From the cell containing the given text, extract its center point as (x, y) coordinate. 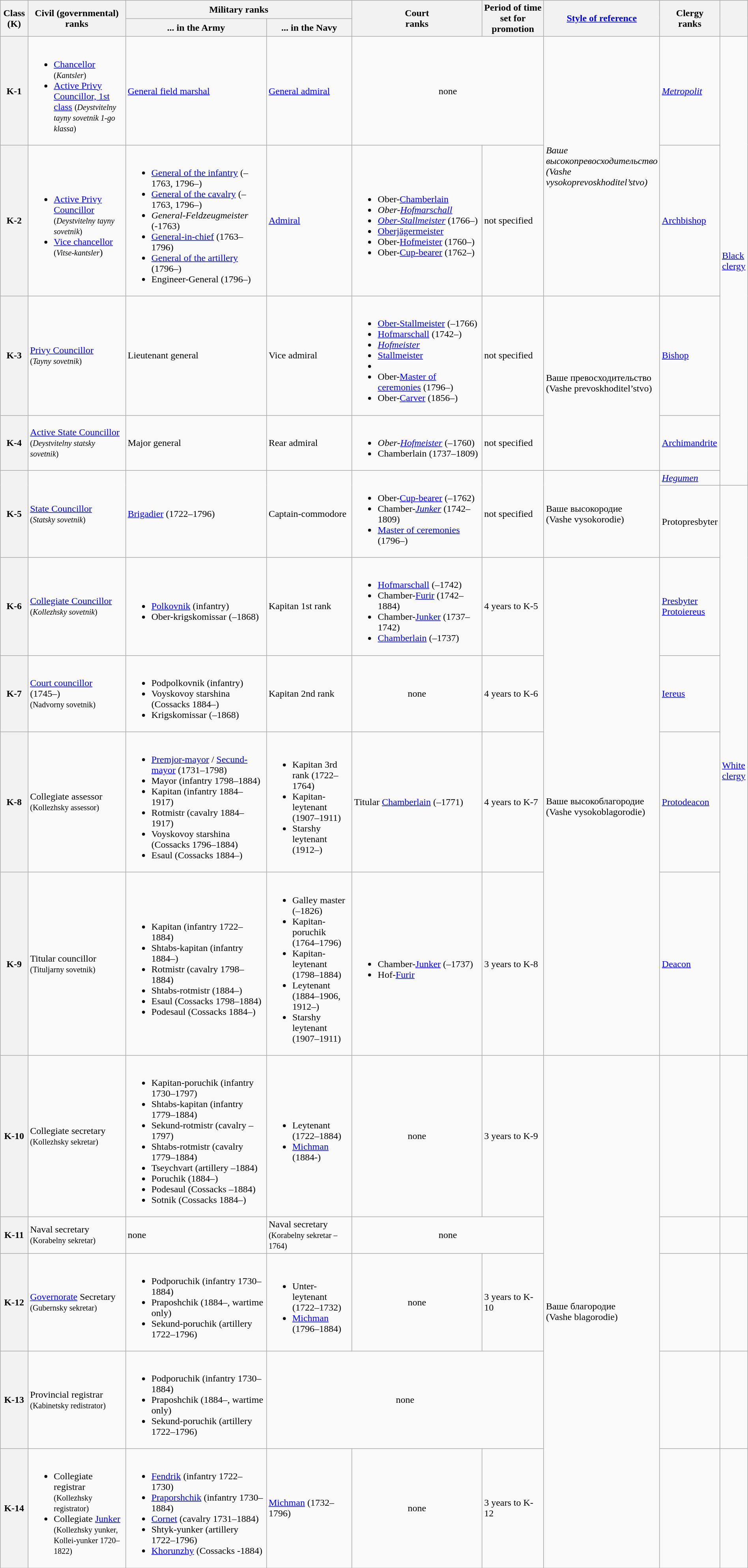
General field marshal (196, 91)
Hofmarschall (–1742)Chamber-Furir (1742–1884)Chamber-Junker (1737–1742)Chamberlain (–1737) (417, 606)
Archbishop (690, 221)
K-9 (14, 964)
... in the Navy (309, 28)
Polkovnik (infantry)Ober-krigskomissar (–1868) (196, 606)
K-11 (14, 1235)
Podpolkovnik (infantry)Voyskovoy starshina (Cossacks 1884–)Krigskomissar (–1868) (196, 694)
K-13 (14, 1400)
Ваше превосходительство (Vashe prevoskhoditel’stvo) (602, 383)
Bishop (690, 356)
Ober-Hofmeister (–1760)Chamberlain (1737–1809) (417, 443)
Collegiate secretary (Kollezhsky sekretar) (77, 1136)
Ober-Stallmeister (–1766)Hofmarschall (1742–)HofmeisterStallmeisterOber-Master of ceremonies (1796–)Ober-Carver (1856–) (417, 356)
Kapitan 2nd rank (309, 694)
4 years to K-6 (513, 694)
White clergy (734, 770)
Leytenant (1722–1884)Michman (1884-) (309, 1136)
K-1 (14, 91)
3 years to K-8 (513, 964)
Class(K) (14, 19)
Kapitan 1st rank (309, 606)
Ваше высокородие(Vashe vysokorodie) (602, 514)
Deacon (690, 964)
Michman (1732–1796) (309, 1508)
Unter-leytenant (1722–1732)Michman (1796–1884) (309, 1302)
K-2 (14, 221)
Iereus (690, 694)
K-5 (14, 514)
Ваше высокопревосходительство (Vashe vysokoprevoskhoditel’stvo) (602, 166)
PresbyterProtoiereus (690, 606)
Provincial registrar(Kabinetsky redistrator) (77, 1400)
General admiral (309, 91)
Ober-Cup-bearer (–1762)Chamber-Junker (1742–1809)Master of ceremonies (1796–) (417, 514)
Period of time set for promotion (513, 19)
Governorate Secretary(Gubernsky sekretar) (77, 1302)
Brigadier (1722–1796) (196, 514)
Major general (196, 443)
Fendrik (infantry 1722–1730)Praporshchik (infantry 1730–1884)Cornet (cavalry 1731–1884)Shtyk-yunker (artillery 1722–1796)Khorunzhy (Cossacks -1884) (196, 1508)
Chancellor (Kantsler)Active Privy Councillor, 1st class (Deystvitelny tayny sovetnik 1-go klassa) (77, 91)
Naval secretary(Korabelny sekretar) (77, 1235)
Style of reference (602, 19)
K-6 (14, 606)
Court councillor (1745–)(Nadvorny sovetnik) (77, 694)
K-10 (14, 1136)
K-8 (14, 802)
Titular Chamberlain (–1771) (417, 802)
3 years to K-9 (513, 1136)
K-14 (14, 1508)
4 years to K-5 (513, 606)
Vice admiral (309, 356)
Metropolit (690, 91)
K-7 (14, 694)
K-4 (14, 443)
Chamber-Junker (–1737)Hof-Furir (417, 964)
Kapitan 3rd rank (1722–1764)Kapitan-leytenant (1907–1911)Starshy leytenant (1912–) (309, 802)
3 years to K-12 (513, 1508)
Active State Councillor(Deystvitelny statsky sovetnik) (77, 443)
Rear admiral (309, 443)
Privy Councillor(Tayny sovetnik) (77, 356)
Active Privy Councillor (Deystvitelny tayny sovetnik)Vice chancellor (Vitse-kantsler) (77, 221)
Civil (governmental)ranks (77, 19)
4 years to K-7 (513, 802)
Clergyranks (690, 19)
Collegiate Councillor(Kollezhsky sovetnik) (77, 606)
K-12 (14, 1302)
Military ranks (239, 9)
K-3 (14, 356)
Protopresbyter (690, 521)
Ober-ChamberlainOber-HofmarschallOber-Stallmeister (1766–)OberjägermeisterOber-Hofmeister (1760–)Ober-Cup-bearer (1762–) (417, 221)
Collegiate assessor(Kollezhsky assessor) (77, 802)
3 years to K-10 (513, 1302)
Captain-commodore (309, 514)
Hegumen (690, 478)
Archimandrite (690, 443)
Collegiate registrar (Kollezhsky registrator)Collegiate Junker (Kollezhsky yunker, Kollei-yunker 1720–1822) (77, 1508)
Ваше благородие(Vashe blagorodie) (602, 1311)
Galley master (–1826)Kapitan-poruchik (1764–1796)Kapitan-leytenant (1798–1884)Leytenant (1884–1906, 1912–)Starshy leytenant (1907–1911) (309, 964)
Titular councillor(Tituljarny sovetnik) (77, 964)
... in the Army (196, 28)
Protodeacon (690, 802)
Lieutenant general (196, 356)
Black clergy (734, 261)
Admiral (309, 221)
Courtranks (417, 19)
Ваше высокоблагородие (Vashe vysokoblagorodie) (602, 806)
Naval secretary(Korabelny sekretar –1764) (309, 1235)
State Councillor(Statsky sovetnik) (77, 514)
